Identify which cell holds the provided text, then report its (x, y) central coordinate. 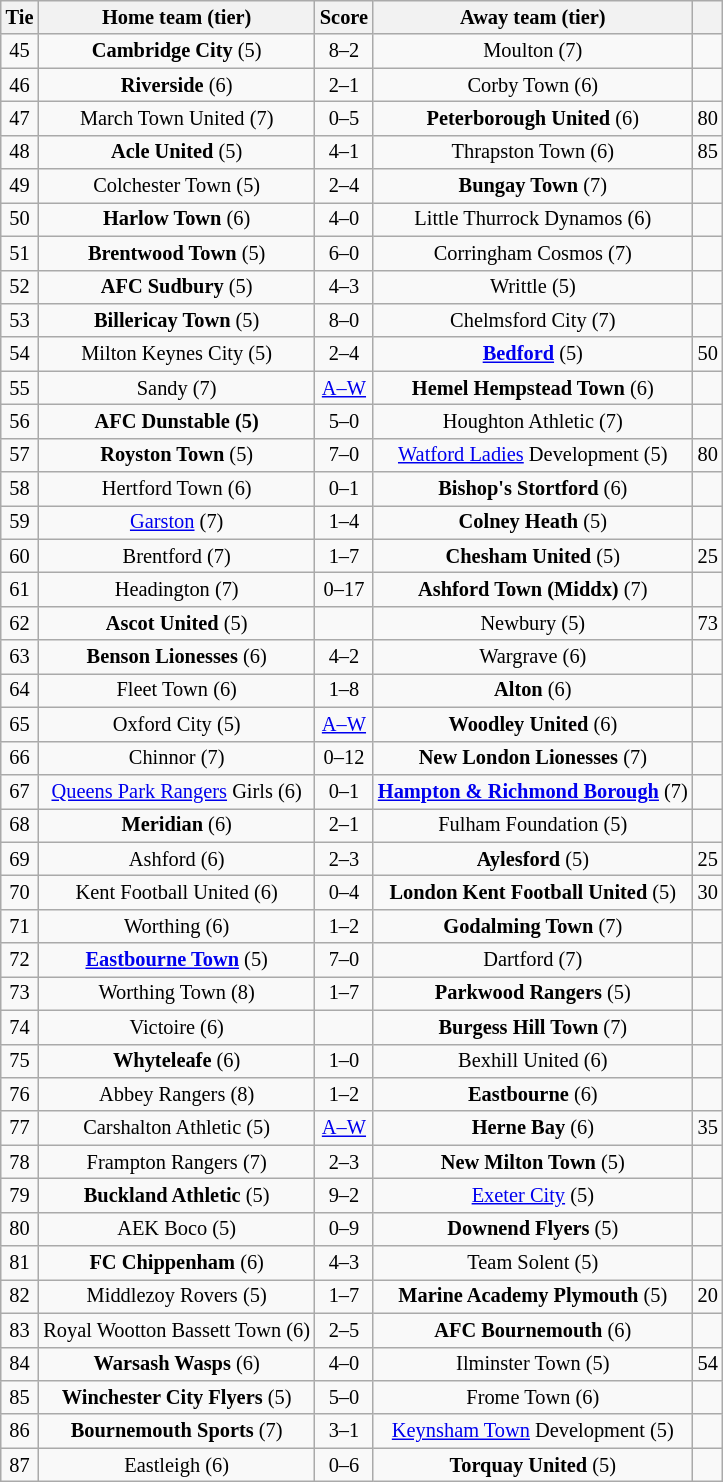
London Kent Football United (5) (533, 892)
Colney Heath (5) (533, 522)
8–2 (344, 51)
75 (20, 1061)
Meridian (6) (176, 825)
AFC Bournemouth (6) (533, 1330)
Abbey Rangers (8) (176, 1094)
Corringham Cosmos (7) (533, 253)
0–9 (344, 1229)
81 (20, 1263)
March Town United (7) (176, 118)
79 (20, 1195)
Team Solent (5) (533, 1263)
Buckland Athletic (5) (176, 1195)
1–0 (344, 1061)
Hertford Town (6) (176, 489)
Eastbourne (6) (533, 1094)
Tie (20, 17)
Away team (tier) (533, 17)
Little Thurrock Dynamos (6) (533, 219)
Newbury (5) (533, 623)
72 (20, 960)
Hampton & Richmond Borough (7) (533, 791)
AEK Boco (5) (176, 1229)
AFC Dunstable (5) (176, 421)
Cambridge City (5) (176, 51)
Middlezoy Rovers (5) (176, 1296)
56 (20, 421)
Godalming Town (7) (533, 926)
Carshalton Athletic (5) (176, 1128)
61 (20, 589)
59 (20, 522)
70 (20, 892)
0–5 (344, 118)
0–12 (344, 758)
30 (708, 892)
Marine Academy Plymouth (5) (533, 1296)
0–4 (344, 892)
4–1 (344, 152)
4–2 (344, 657)
48 (20, 152)
45 (20, 51)
Colchester Town (5) (176, 186)
51 (20, 253)
Brentford (7) (176, 556)
Herne Bay (6) (533, 1128)
Bexhill United (6) (533, 1061)
Wargrave (6) (533, 657)
46 (20, 85)
20 (708, 1296)
Burgess Hill Town (7) (533, 1027)
Chelmsford City (7) (533, 320)
Moulton (7) (533, 51)
77 (20, 1128)
Riverside (6) (176, 85)
Thrapston Town (6) (533, 152)
Queens Park Rangers Girls (6) (176, 791)
Torquay United (5) (533, 1465)
FC Chippenham (6) (176, 1263)
Dartford (7) (533, 960)
Royston Town (5) (176, 455)
6–0 (344, 253)
78 (20, 1162)
Fulham Foundation (5) (533, 825)
Warsash Wasps (6) (176, 1364)
Garston (7) (176, 522)
35 (708, 1128)
Woodley United (6) (533, 724)
Chinnor (7) (176, 758)
84 (20, 1364)
Fleet Town (6) (176, 690)
Whyteleafe (6) (176, 1061)
Alton (6) (533, 690)
Bishop's Stortford (6) (533, 489)
Worthing (6) (176, 926)
Watford Ladies Development (5) (533, 455)
49 (20, 186)
Sandy (7) (176, 388)
87 (20, 1465)
Oxford City (5) (176, 724)
0–6 (344, 1465)
Chesham United (5) (533, 556)
52 (20, 287)
Houghton Athletic (7) (533, 421)
Billericay Town (5) (176, 320)
68 (20, 825)
New London Lionesses (7) (533, 758)
Bedford (5) (533, 354)
Parkwood Rangers (5) (533, 993)
1–8 (344, 690)
Acle United (5) (176, 152)
Frampton Rangers (7) (176, 1162)
57 (20, 455)
Royal Wootton Bassett Town (6) (176, 1330)
Ashford Town (Middx) (7) (533, 589)
Bournemouth Sports (7) (176, 1431)
47 (20, 118)
Writtle (5) (533, 287)
Ashford (6) (176, 859)
69 (20, 859)
58 (20, 489)
63 (20, 657)
Kent Football United (6) (176, 892)
New Milton Town (5) (533, 1162)
1–4 (344, 522)
Hemel Hempstead Town (6) (533, 388)
Downend Flyers (5) (533, 1229)
9–2 (344, 1195)
Exeter City (5) (533, 1195)
3–1 (344, 1431)
Peterborough United (6) (533, 118)
Home team (tier) (176, 17)
65 (20, 724)
8–0 (344, 320)
AFC Sudbury (5) (176, 287)
Ilminster Town (5) (533, 1364)
83 (20, 1330)
82 (20, 1296)
Frome Town (6) (533, 1397)
Score (344, 17)
Bungay Town (7) (533, 186)
Harlow Town (6) (176, 219)
Eastbourne Town (5) (176, 960)
Brentwood Town (5) (176, 253)
60 (20, 556)
Winchester City Flyers (5) (176, 1397)
71 (20, 926)
0–17 (344, 589)
Aylesford (5) (533, 859)
Victoire (6) (176, 1027)
Benson Lionesses (6) (176, 657)
55 (20, 388)
Ascot United (5) (176, 623)
74 (20, 1027)
2–5 (344, 1330)
53 (20, 320)
Eastleigh (6) (176, 1465)
Milton Keynes City (5) (176, 354)
66 (20, 758)
86 (20, 1431)
Worthing Town (8) (176, 993)
67 (20, 791)
Headington (7) (176, 589)
Keynsham Town Development (5) (533, 1431)
64 (20, 690)
62 (20, 623)
Corby Town (6) (533, 85)
76 (20, 1094)
